Output the (X, Y) coordinate of the center of the cell containing the given text.  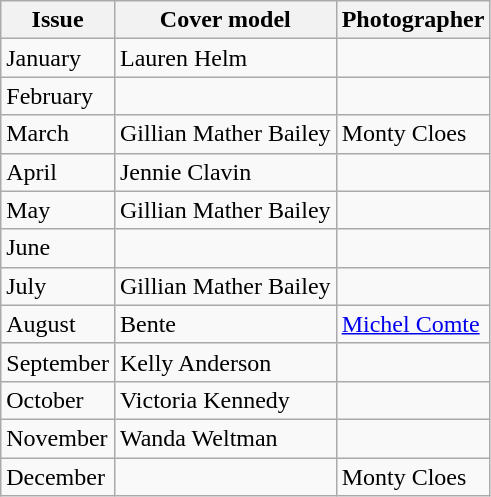
March (58, 134)
Kelly Anderson (225, 362)
January (58, 58)
Jennie Clavin (225, 172)
Bente (225, 324)
Photographer (413, 20)
Victoria Kennedy (225, 400)
November (58, 438)
October (58, 400)
Issue (58, 20)
December (58, 477)
Wanda Weltman (225, 438)
Michel Comte (413, 324)
February (58, 96)
Cover model (225, 20)
July (58, 286)
September (58, 362)
August (58, 324)
June (58, 248)
May (58, 210)
Lauren Helm (225, 58)
April (58, 172)
